Scan for the cell matching the given text and deliver its [X, Y] coordinate at center. 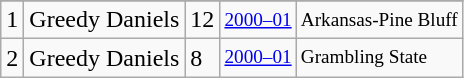
Grambling State [379, 58]
8 [202, 58]
Arkansas-Pine Bluff [379, 20]
1 [12, 20]
12 [202, 20]
2 [12, 58]
